Find where the given text appears and provide that cell's center as [X, Y] coordinate. 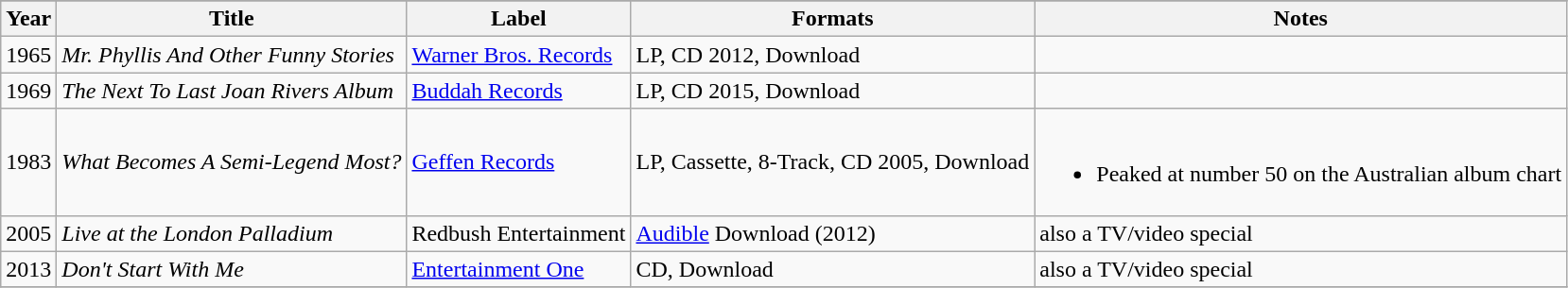
1969 [28, 91]
LP, CD 2015, Download [832, 91]
Don't Start With Me [232, 269]
Audible Download (2012) [832, 233]
2013 [28, 269]
1965 [28, 55]
1983 [28, 162]
Formats [832, 19]
LP, CD 2012, Download [832, 55]
What Becomes A Semi-Legend Most? [232, 162]
Mr. Phyllis And Other Funny Stories [232, 55]
Title [232, 19]
LP, Cassette, 8-Track, CD 2005, Download [832, 162]
CD, Download [832, 269]
Peaked at number 50 on the Australian album chart [1301, 162]
Label [518, 19]
Buddah Records [518, 91]
Warner Bros. Records [518, 55]
The Next To Last Joan Rivers Album [232, 91]
Entertainment One [518, 269]
Live at the London Palladium [232, 233]
2005 [28, 233]
Redbush Entertainment [518, 233]
Year [28, 19]
Notes [1301, 19]
Geffen Records [518, 162]
